Capture the cell that displays the provided text and extract its (x, y) central coordinate. 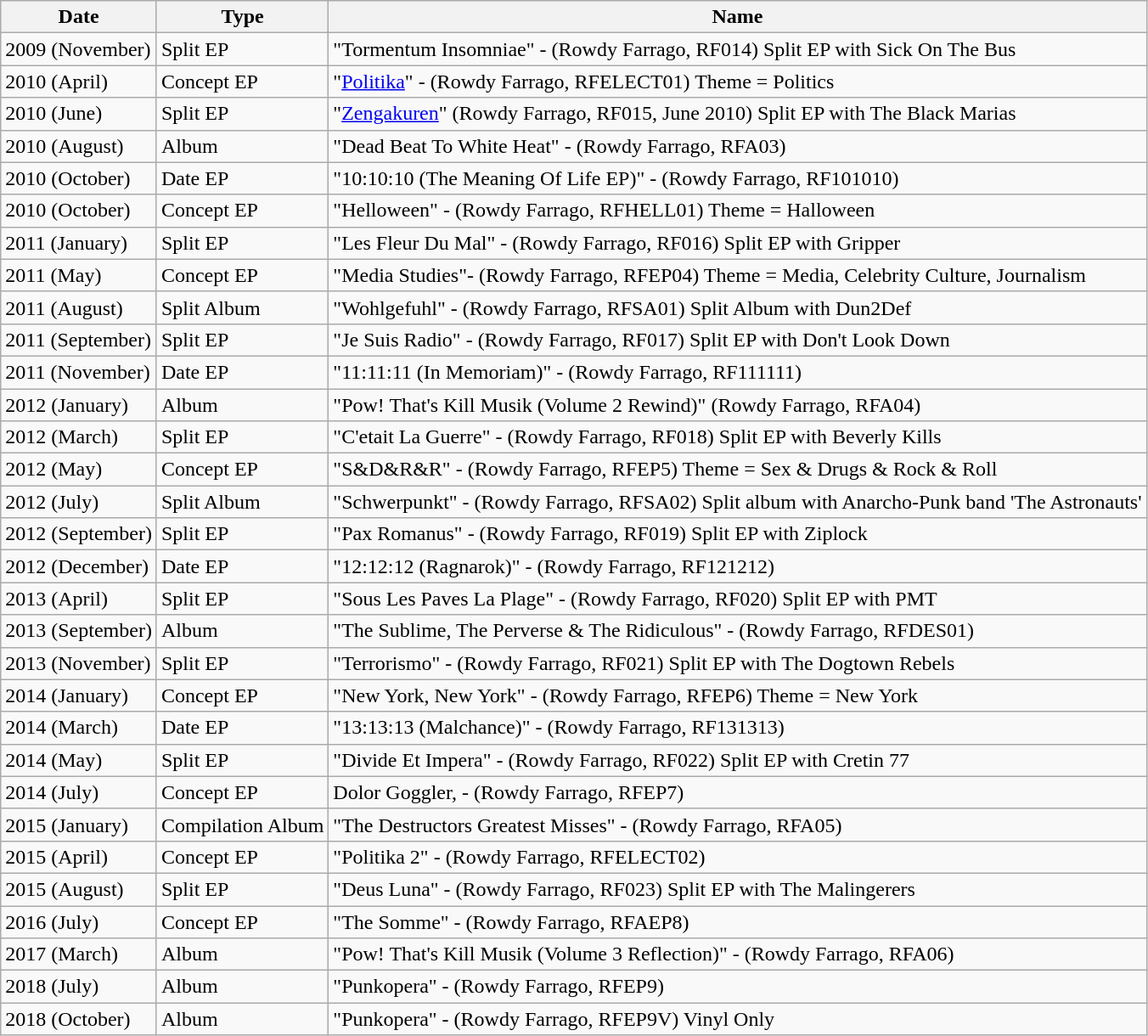
"13:13:13 (Malchance)" - (Rowdy Farrago, RF131313) (737, 728)
"Zengakuren" (Rowdy Farrago, RF015, June 2010) Split EP with The Black Marias (737, 114)
"Je Suis Radio" - (Rowdy Farrago, RF017) Split EP with Don't Look Down (737, 340)
2009 (November) (79, 49)
2018 (July) (79, 987)
2014 (January) (79, 695)
Name (737, 17)
Dolor Goggler, - (Rowdy Farrago, RFEP7) (737, 792)
2012 (May) (79, 470)
Type (242, 17)
2010 (June) (79, 114)
"Sous Les Paves La Plage" - (Rowdy Farrago, RF020) Split EP with PMT (737, 599)
"Politika 2" - (Rowdy Farrago, RFELECT02) (737, 857)
"Pax Romanus" - (Rowdy Farrago, RF019) Split EP with Ziplock (737, 534)
2015 (April) (79, 857)
"Tormentum Insomniae" - (Rowdy Farrago, RF014) Split EP with Sick On The Bus (737, 49)
2018 (October) (79, 1019)
"Pow! That's Kill Musik (Volume 3 Reflection)" - (Rowdy Farrago, RFA06) (737, 954)
2011 (November) (79, 372)
2014 (July) (79, 792)
"C'etait La Guerre" - (Rowdy Farrago, RF018) Split EP with Beverly Kills (737, 437)
"Dead Beat To White Heat" - (Rowdy Farrago, RFA03) (737, 146)
2011 (January) (79, 243)
2014 (May) (79, 760)
"The Somme" - (Rowdy Farrago, RFAEP8) (737, 921)
"Schwerpunkt" - (Rowdy Farrago, RFSA02) Split album with Anarcho-Punk band 'The Astronauts' (737, 502)
"Wohlgefuhl" - (Rowdy Farrago, RFSA01) Split Album with Dun2Def (737, 307)
2011 (September) (79, 340)
2013 (September) (79, 631)
"10:10:10 (The Meaning Of Life EP)" - (Rowdy Farrago, RF101010) (737, 178)
"Terrorismo" - (Rowdy Farrago, RF021) Split EP with The Dogtown Rebels (737, 663)
"S&D&R&R" - (Rowdy Farrago, RFEP5) Theme = Sex & Drugs & Rock & Roll (737, 470)
2010 (April) (79, 82)
2012 (December) (79, 566)
"Pow! That's Kill Musik (Volume 2 Rewind)" (Rowdy Farrago, RFA04) (737, 405)
Date (79, 17)
2012 (January) (79, 405)
2016 (July) (79, 921)
"The Sublime, The Perverse & The Ridiculous" - (Rowdy Farrago, RFDES01) (737, 631)
"Les Fleur Du Mal" - (Rowdy Farrago, RF016) Split EP with Gripper (737, 243)
"Deus Luna" - (Rowdy Farrago, RF023) Split EP with The Malingerers (737, 889)
2015 (January) (79, 825)
"11:11:11 (In Memoriam)" - (Rowdy Farrago, RF111111) (737, 372)
2014 (March) (79, 728)
2015 (August) (79, 889)
"12:12:12 (Ragnarok)" - (Rowdy Farrago, RF121212) (737, 566)
"New York, New York" - (Rowdy Farrago, RFEP6) Theme = New York (737, 695)
2013 (April) (79, 599)
2010 (August) (79, 146)
"Media Studies"- (Rowdy Farrago, RFEP04) Theme = Media, Celebrity Culture, Journalism (737, 275)
2011 (August) (79, 307)
"Helloween" - (Rowdy Farrago, RFHELL01) Theme = Halloween (737, 211)
"Politika" - (Rowdy Farrago, RFELECT01) Theme = Politics (737, 82)
Compilation Album (242, 825)
2012 (September) (79, 534)
2017 (March) (79, 954)
"Punkopera" - (Rowdy Farrago, RFEP9) (737, 987)
"Divide Et Impera" - (Rowdy Farrago, RF022) Split EP with Cretin 77 (737, 760)
2012 (March) (79, 437)
"The Destructors Greatest Misses" - (Rowdy Farrago, RFA05) (737, 825)
"Punkopera" - (Rowdy Farrago, RFEP9V) Vinyl Only (737, 1019)
2011 (May) (79, 275)
2012 (July) (79, 502)
2013 (November) (79, 663)
